Output the (X, Y) coordinate of the center of the cell containing the given text.  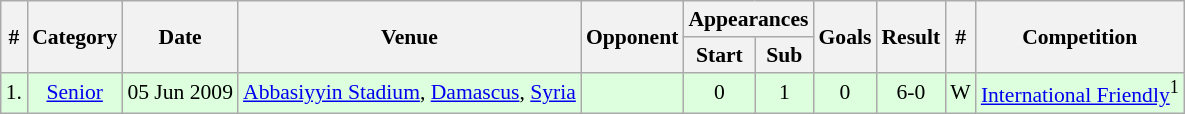
05 Jun 2009 (180, 92)
Competition (1080, 36)
Result (910, 36)
W (960, 92)
1 (784, 92)
International Friendly1 (1080, 92)
Start (719, 55)
Sub (784, 55)
1. (14, 92)
Opponent (632, 36)
Category (74, 36)
Date (180, 36)
Goals (844, 36)
Appearances (748, 19)
Venue (410, 36)
Abbasiyyin Stadium, Damascus, Syria (410, 92)
6-0 (910, 92)
Senior (74, 92)
